Pinpoint the cell where the given text exists, returning its (X, Y) midpoint coordinate. 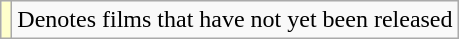
Denotes films that have not yet been released (235, 20)
